Provide the [X, Y] coordinate of the cell's center where the given text is located.  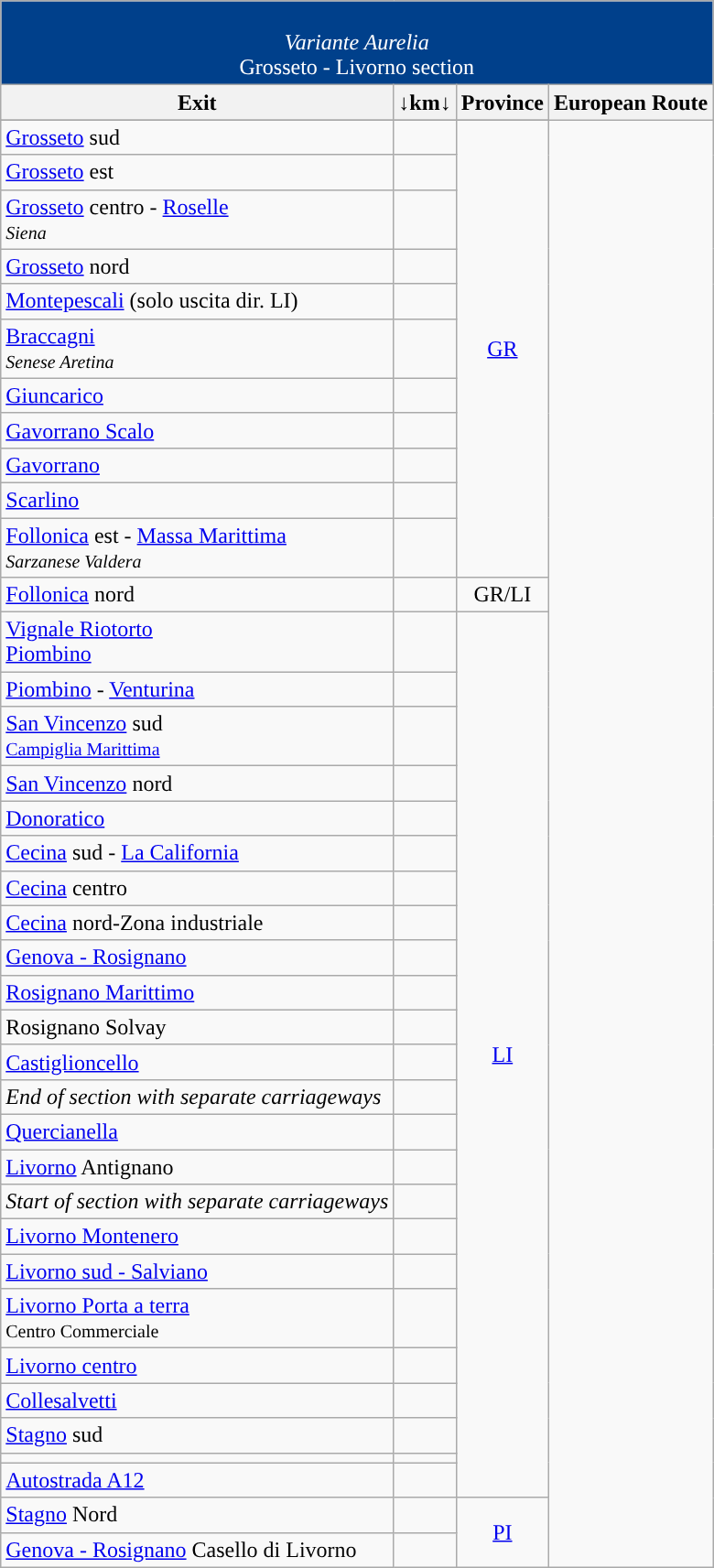
Donoratico [198, 818]
Giuncarico [198, 395]
San Vincenzo nord [198, 784]
GR [502, 349]
Livorno Antignano [198, 1167]
LI [502, 1055]
Cecina nord-Zona industriale [198, 923]
Montepescali (solo uscita dir. LI) [198, 301]
Cecina centro [198, 888]
Piombino - Venturina [198, 689]
Grosseto nord [198, 266]
Start of section with separate carriageways [198, 1202]
Stagno Nord [198, 1515]
Rosignano Marittimo [198, 992]
Genova - Rosignano [198, 957]
Rosignano Solvay [198, 1027]
Cecina sud - La California [198, 853]
Braccagni Senese Aretina [198, 348]
European Route [630, 103]
Grosseto centro - Roselle Siena [198, 220]
Livorno Montenero [198, 1237]
Livorno Porta a terra Centro Commerciale [198, 1318]
Follonica est - Massa Marittima Sarzanese Valdera [198, 547]
Gavorrano Scalo [198, 430]
Grosseto sud [198, 137]
Scarlino [198, 500]
Quercianella [198, 1131]
Follonica nord [198, 595]
↓km↓ [425, 103]
GR/LI [502, 595]
Variante AureliaGrosseto - Livorno section [357, 43]
San Vincenzo sud Campiglia Marittima [198, 736]
End of section with separate carriageways [198, 1097]
Exit [198, 103]
Stagno sud [198, 1435]
Vignale Riotorto Piombino [198, 643]
Autostrada A12 [198, 1480]
Province [502, 103]
Collesalvetti [198, 1400]
PI [502, 1532]
Livorno centro [198, 1366]
Grosseto est [198, 172]
Castiglioncello [198, 1062]
Genova - Rosignano Casello di Livorno [198, 1550]
Livorno sud - Salviano [198, 1271]
Gavorrano [198, 465]
